Find where the given text appears and provide that cell's center as (x, y) coordinate. 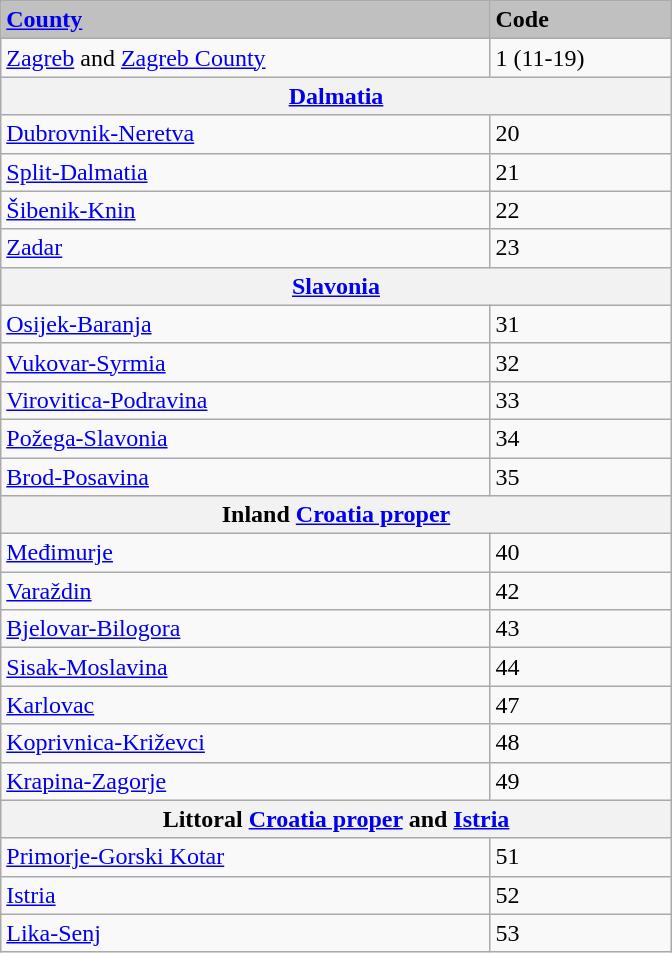
35 (580, 477)
Brod-Posavina (246, 477)
Varaždin (246, 591)
44 (580, 667)
42 (580, 591)
Slavonia (336, 286)
52 (580, 895)
53 (580, 933)
34 (580, 438)
1 (11-19) (580, 58)
Littoral Croatia proper and Istria (336, 819)
20 (580, 134)
Krapina-Zagorje (246, 781)
31 (580, 324)
Code (580, 20)
Zagreb and Zagreb County (246, 58)
Primorje-Gorski Kotar (246, 857)
23 (580, 248)
22 (580, 210)
Istria (246, 895)
Vukovar-Syrmia (246, 362)
51 (580, 857)
County (246, 20)
Međimurje (246, 553)
Požega-Slavonia (246, 438)
Split-Dalmatia (246, 172)
Virovitica-Podravina (246, 400)
Karlovac (246, 705)
Lika-Senj (246, 933)
47 (580, 705)
Dalmatia (336, 96)
21 (580, 172)
Osijek-Baranja (246, 324)
Šibenik-Knin (246, 210)
Zadar (246, 248)
40 (580, 553)
Sisak-Moslavina (246, 667)
32 (580, 362)
Bjelovar-Bilogora (246, 629)
Dubrovnik-Neretva (246, 134)
Inland Croatia proper (336, 515)
Koprivnica-Križevci (246, 743)
43 (580, 629)
33 (580, 400)
49 (580, 781)
48 (580, 743)
